Scan for the cell matching the given text and deliver its (x, y) coordinate at center. 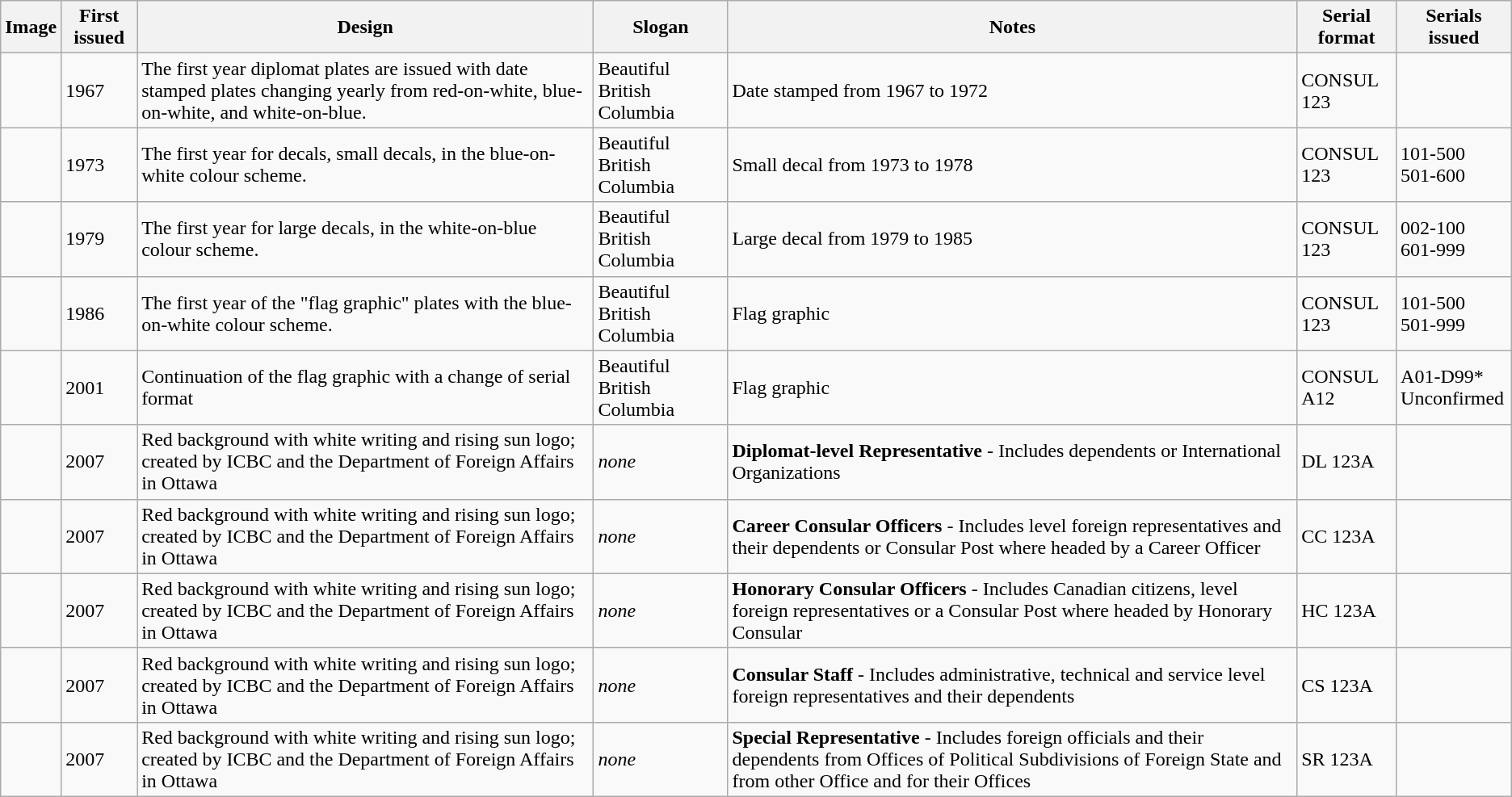
1986 (99, 313)
HC 123A (1347, 610)
1967 (99, 90)
CS 123A (1347, 685)
101-500501-600 (1454, 165)
The first year for decals, small decals, in the blue-on-white colour scheme. (365, 165)
Large decal from 1979 to 1985 (1013, 239)
The first year of the "flag graphic" plates with the blue-on-white colour scheme. (365, 313)
1979 (99, 239)
CONSUL A12 (1347, 388)
DL 123A (1347, 462)
002-100601-999 (1454, 239)
2001 (99, 388)
Date stamped from 1967 to 1972 (1013, 90)
Serial format (1347, 27)
First issued (99, 27)
Serials issued (1454, 27)
Diplomat-level Representative - Includes dependents or International Organizations (1013, 462)
Notes (1013, 27)
Continuation of the flag graphic with a change of serial format (365, 388)
A01-D99*Unconfirmed (1454, 388)
The first year for large decals, in the white-on-blue colour scheme. (365, 239)
Design (365, 27)
Small decal from 1973 to 1978 (1013, 165)
The first year diplomat plates are issued with date stamped plates changing yearly from red-on-white, blue-on-white, and white-on-blue. (365, 90)
Slogan (661, 27)
1973 (99, 165)
Honorary Consular Officers - Includes Canadian citizens, level foreign representatives or a Consular Post where headed by Honorary Consular (1013, 610)
Career Consular Officers - Includes level foreign representatives and their dependents or Consular Post where headed by a Career Officer (1013, 536)
SR 123A (1347, 759)
Consular Staff - Includes administrative, technical and service level foreign representatives and their dependents (1013, 685)
Image (31, 27)
101-500501-999 (1454, 313)
CC 123A (1347, 536)
